Detect which cell encompasses the target text, then output its (x, y) center coordinate. 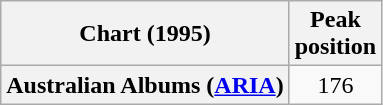
Chart (1995) (145, 34)
Australian Albums (ARIA) (145, 85)
176 (335, 85)
Peakposition (335, 34)
